Return the (x, y) coordinate for the center point of the cell that contains the specified text.  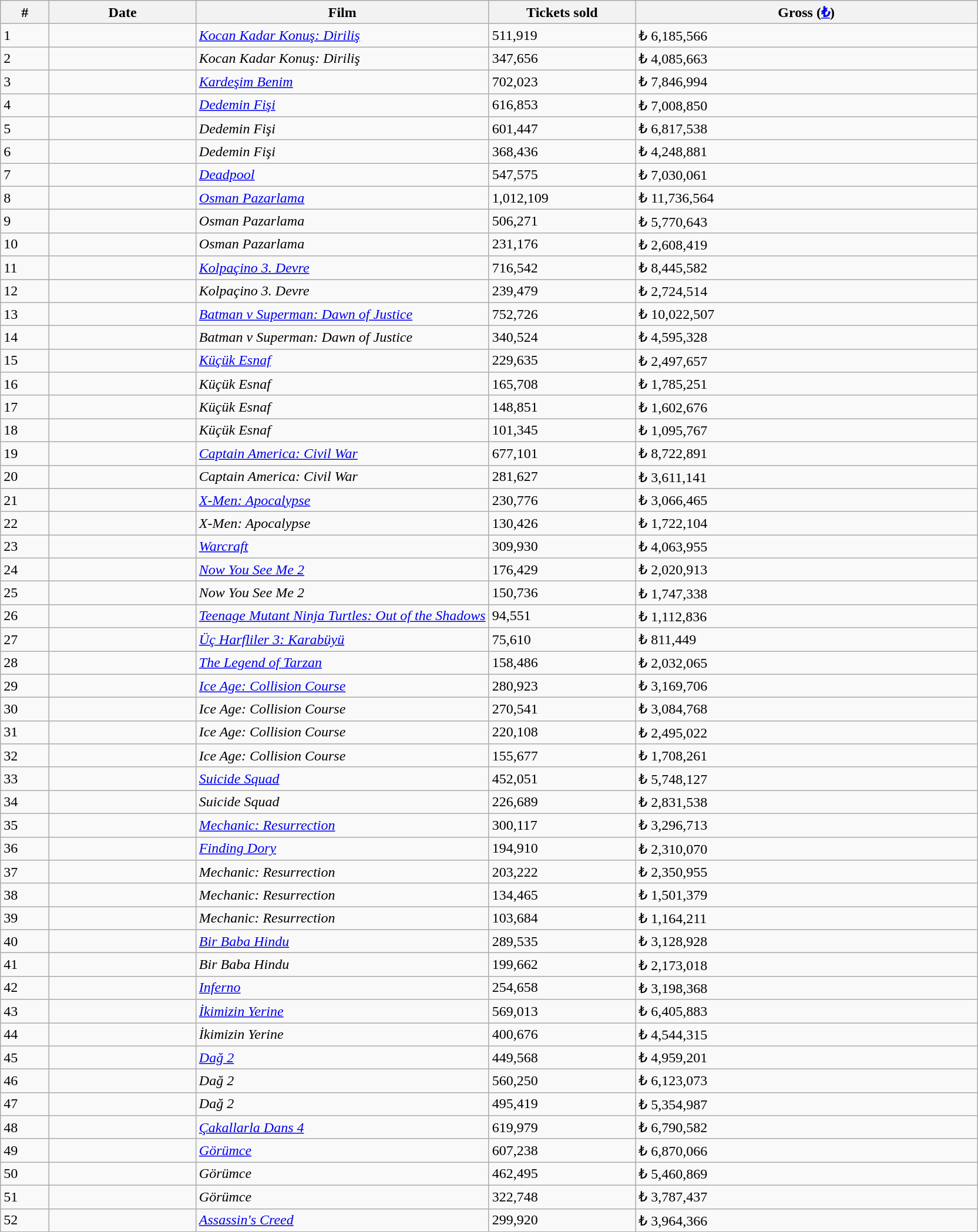
34 (25, 802)
6 (25, 152)
₺ 1,708,261 (806, 756)
₺ 2,032,065 (806, 662)
32 (25, 756)
₺ 3,611,141 (806, 477)
Çakallarla Dans 4 (342, 1127)
41 (25, 965)
₺ 5,770,643 (806, 221)
₺ 4,595,328 (806, 338)
45 (25, 1058)
Film (342, 12)
4 (25, 105)
₺ 3,296,713 (806, 825)
231,176 (562, 244)
₺ 8,445,582 (806, 268)
5 (25, 129)
18 (25, 430)
38 (25, 895)
11 (25, 268)
24 (25, 570)
₺ 2,724,514 (806, 291)
511,919 (562, 35)
203,222 (562, 872)
347,656 (562, 59)
₺ 3,084,768 (806, 709)
17 (25, 407)
₺ 3,066,465 (806, 500)
39 (25, 918)
27 (25, 639)
# (25, 12)
Teenage Mutant Ninja Turtles: Out of the Shadows (342, 616)
Gross (₺) (806, 12)
26 (25, 616)
7 (25, 175)
280,923 (562, 686)
₺ 10,022,507 (806, 314)
₺ 2,497,657 (806, 361)
₺ 1,164,211 (806, 918)
Date (122, 12)
2 (25, 59)
35 (25, 825)
₺ 4,544,315 (806, 1035)
270,541 (562, 709)
10 (25, 244)
289,535 (562, 941)
Üç Harfliler 3: Karabüyü (342, 639)
103,684 (562, 918)
₺ 4,959,201 (806, 1058)
239,479 (562, 291)
148,851 (562, 407)
22 (25, 523)
25 (25, 593)
165,708 (562, 384)
21 (25, 500)
23 (25, 547)
40 (25, 941)
101,345 (562, 430)
299,920 (562, 1220)
₺ 1,112,836 (806, 616)
Kardeşim Benim (342, 82)
368,436 (562, 152)
51 (25, 1197)
601,447 (562, 129)
₺ 2,831,538 (806, 802)
28 (25, 662)
16 (25, 384)
₺ 4,248,881 (806, 152)
Finding Dory (342, 849)
281,627 (562, 477)
176,429 (562, 570)
36 (25, 849)
₺ 6,123,073 (806, 1081)
616,853 (562, 105)
12 (25, 291)
322,748 (562, 1197)
₺ 5,748,127 (806, 779)
8 (25, 198)
31 (25, 732)
₺ 7,030,061 (806, 175)
₺ 5,460,869 (806, 1174)
400,676 (562, 1035)
158,486 (562, 662)
₺ 7,008,850 (806, 105)
13 (25, 314)
46 (25, 1081)
1,012,109 (562, 198)
₺ 6,870,066 (806, 1150)
49 (25, 1150)
₺ 8,722,891 (806, 453)
₺ 1,747,338 (806, 593)
47 (25, 1104)
1 (25, 35)
130,426 (562, 523)
₺ 1,785,251 (806, 384)
199,662 (562, 965)
226,689 (562, 802)
₺ 3,787,437 (806, 1197)
506,271 (562, 221)
9 (25, 221)
₺ 5,354,987 (806, 1104)
₺ 6,817,538 (806, 129)
229,635 (562, 361)
₺ 2,173,018 (806, 965)
The Legend of Tarzan (342, 662)
₺ 2,020,913 (806, 570)
₺ 1,722,104 (806, 523)
452,051 (562, 779)
₺ 811,449 (806, 639)
50 (25, 1174)
37 (25, 872)
155,677 (562, 756)
752,726 (562, 314)
94,551 (562, 616)
19 (25, 453)
Warcraft (342, 547)
194,910 (562, 849)
560,250 (562, 1081)
₺ 1,602,676 (806, 407)
15 (25, 361)
₺ 3,964,366 (806, 1220)
30 (25, 709)
43 (25, 1011)
449,568 (562, 1058)
716,542 (562, 268)
462,495 (562, 1174)
619,979 (562, 1127)
₺ 7,846,994 (806, 82)
309,930 (562, 547)
₺ 4,085,663 (806, 59)
42 (25, 988)
₺ 6,185,566 (806, 35)
702,023 (562, 82)
Assassin's Creed (342, 1220)
254,658 (562, 988)
Inferno (342, 988)
230,776 (562, 500)
₺ 3,128,928 (806, 941)
₺ 1,095,767 (806, 430)
₺ 3,198,368 (806, 988)
Deadpool (342, 175)
134,465 (562, 895)
Tickets sold (562, 12)
29 (25, 686)
₺ 3,169,706 (806, 686)
3 (25, 82)
₺ 2,495,022 (806, 732)
150,736 (562, 593)
75,610 (562, 639)
₺ 4,063,955 (806, 547)
220,108 (562, 732)
52 (25, 1220)
300,117 (562, 825)
₺ 2,608,419 (806, 244)
₺ 6,790,582 (806, 1127)
547,575 (562, 175)
677,101 (562, 453)
20 (25, 477)
495,419 (562, 1104)
340,524 (562, 338)
607,238 (562, 1150)
569,013 (562, 1011)
₺ 1,501,379 (806, 895)
₺ 6,405,883 (806, 1011)
48 (25, 1127)
₺ 2,350,955 (806, 872)
44 (25, 1035)
33 (25, 779)
₺ 11,736,564 (806, 198)
14 (25, 338)
₺ 2,310,070 (806, 849)
